Provide the (x, y) coordinate of the cell's center where the given text is located.  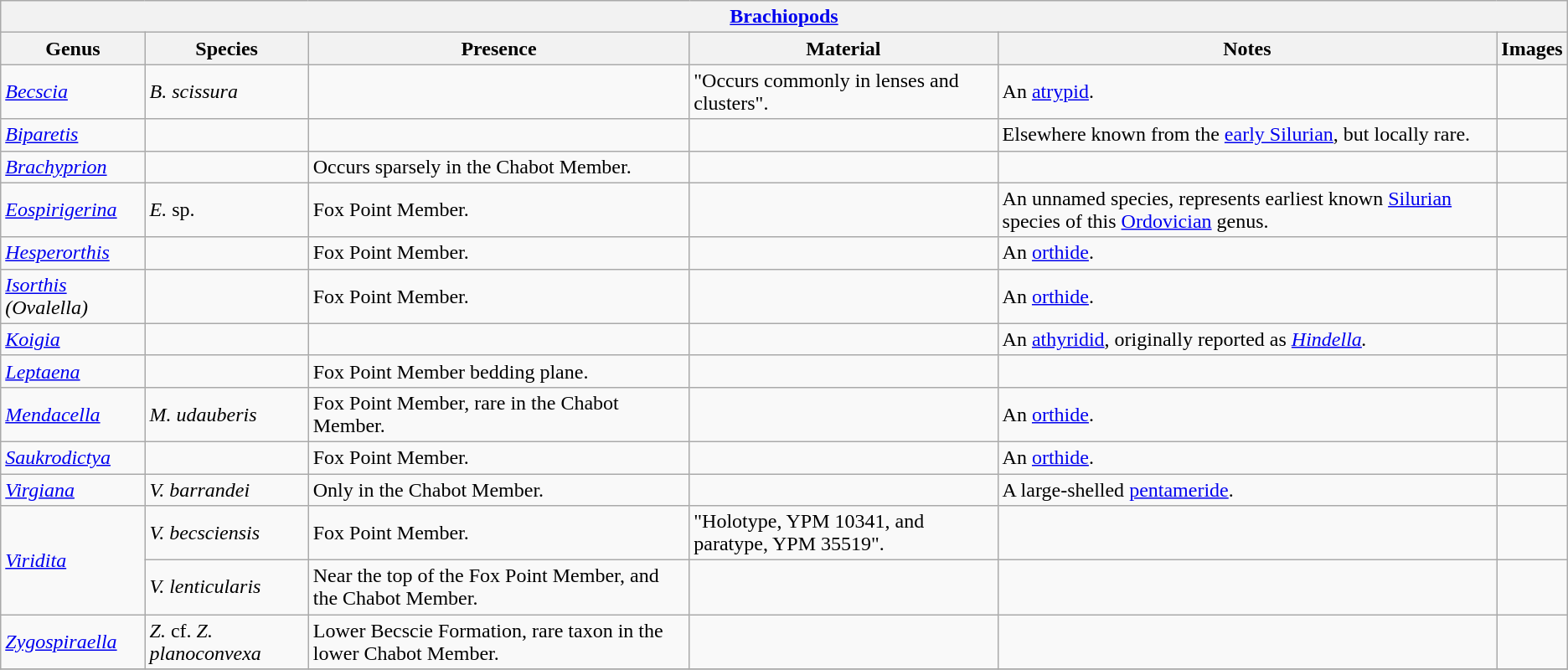
Material (843, 49)
B. scissura (226, 92)
Hesperorthis (73, 253)
M. udauberis (226, 414)
Viridita (73, 560)
Leptaena (73, 371)
"Occurs commonly in lenses and clusters". (843, 92)
Biparetis (73, 135)
Fox Point Member bedding plane. (499, 371)
Species (226, 49)
Near the top of the Fox Point Member, and the Chabot Member. (499, 588)
V. becsciensis (226, 533)
Lower Becscie Formation, rare taxon in the lower Chabot Member. (499, 642)
Presence (499, 49)
A large-shelled pentameride. (1247, 490)
An atrypid. (1247, 92)
Becscia (73, 92)
Mendacella (73, 414)
Brachyprion (73, 167)
Images (1532, 49)
Zygospiraella (73, 642)
An unnamed species, represents earliest known Silurian species of this Ordovician genus. (1247, 209)
Eospirigerina (73, 209)
Occurs sparsely in the Chabot Member. (499, 167)
Z. cf. Z. planoconvexa (226, 642)
Genus (73, 49)
Notes (1247, 49)
Saukrodictya (73, 457)
V. barrandei (226, 490)
Koigia (73, 339)
Elsewhere known from the early Silurian, but locally rare. (1247, 135)
Fox Point Member, rare in the Chabot Member. (499, 414)
Only in the Chabot Member. (499, 490)
V. lenticularis (226, 588)
An athyridid, originally reported as Hindella. (1247, 339)
Virgiana (73, 490)
"Holotype, YPM 10341, and paratype, YPM 35519". (843, 533)
E. sp. (226, 209)
Brachiopods (784, 17)
Isorthis (Ovalella) (73, 296)
